Return the [X, Y] coordinate for the center point of the cell that contains the specified text.  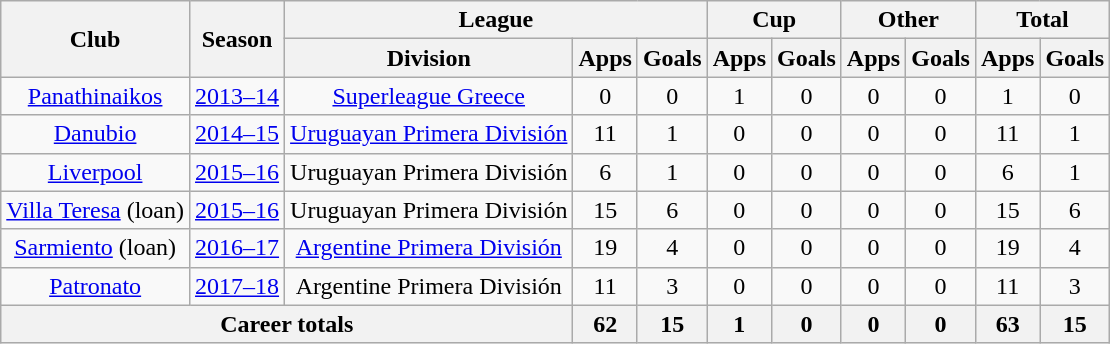
Villa Teresa (loan) [96, 210]
Sarmiento (loan) [96, 248]
Panathinaikos [96, 96]
63 [1007, 324]
Club [96, 39]
2017–18 [238, 286]
Total [1042, 20]
Division [429, 58]
Season [238, 39]
2013–14 [238, 96]
Superleague Greece [429, 96]
League [496, 20]
Patronato [96, 286]
Other [908, 20]
2014–15 [238, 134]
2016–17 [238, 248]
Danubio [96, 134]
Liverpool [96, 172]
Career totals [287, 324]
62 [605, 324]
Cup [774, 20]
